For the text-containing cell, return its midpoint in (x, y) coordinate format. 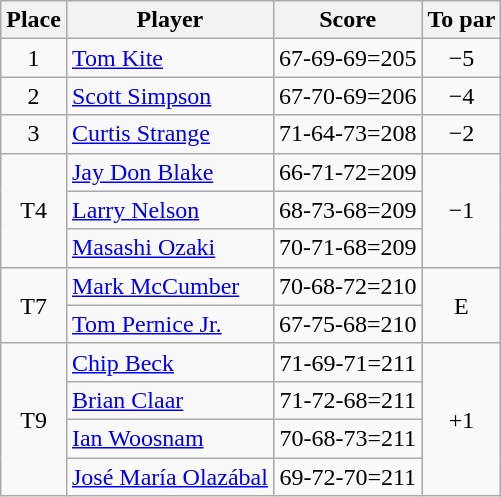
Jay Don Blake (170, 172)
T4 (34, 210)
Score (348, 20)
−2 (462, 134)
−1 (462, 210)
70-71-68=209 (348, 248)
Brian Claar (170, 400)
67-69-69=205 (348, 58)
T7 (34, 305)
Chip Beck (170, 362)
71-69-71=211 (348, 362)
Larry Nelson (170, 210)
T9 (34, 419)
69-72-70=211 (348, 477)
3 (34, 134)
Place (34, 20)
70-68-72=210 (348, 286)
1 (34, 58)
Curtis Strange (170, 134)
Tom Kite (170, 58)
−5 (462, 58)
Player (170, 20)
Mark McCumber (170, 286)
67-75-68=210 (348, 324)
−4 (462, 96)
José María Olazábal (170, 477)
Scott Simpson (170, 96)
66-71-72=209 (348, 172)
Ian Woosnam (170, 438)
71-72-68=211 (348, 400)
+1 (462, 419)
70-68-73=211 (348, 438)
To par (462, 20)
Masashi Ozaki (170, 248)
E (462, 305)
2 (34, 96)
68-73-68=209 (348, 210)
67-70-69=206 (348, 96)
71-64-73=208 (348, 134)
Tom Pernice Jr. (170, 324)
